Capture the cell that displays the provided text and extract its [x, y] central coordinate. 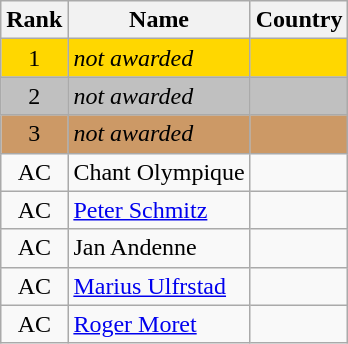
Peter Schmitz [159, 210]
2 [34, 96]
Name [159, 20]
Jan Andenne [159, 248]
Roger Moret [159, 324]
Country [299, 20]
Marius Ulfrstad [159, 286]
Chant Olympique [159, 172]
3 [34, 134]
Rank [34, 20]
1 [34, 58]
